Search for the cell housing the specified text and yield its (X, Y) center coordinate. 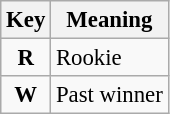
Meaning (110, 20)
R (26, 58)
Past winner (110, 95)
Rookie (110, 58)
W (26, 95)
Key (26, 20)
